Determine the (x, y) coordinate at the center of the cell enclosing the given text.  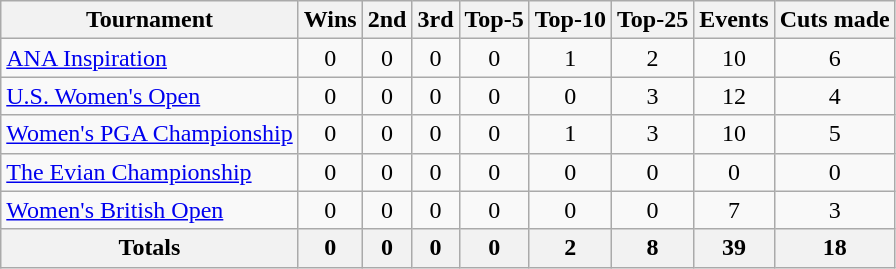
3rd (436, 20)
39 (734, 248)
2nd (387, 20)
U.S. Women's Open (150, 96)
Totals (150, 248)
8 (652, 248)
6 (834, 58)
The Evian Championship (150, 172)
Wins (330, 20)
7 (734, 210)
Top-5 (494, 20)
Events (734, 20)
12 (734, 96)
Women's British Open (150, 210)
Top-25 (652, 20)
Women's PGA Championship (150, 134)
Top-10 (570, 20)
18 (834, 248)
ANA Inspiration (150, 58)
5 (834, 134)
4 (834, 96)
Cuts made (834, 20)
Tournament (150, 20)
